Capture the cell that displays the provided text and extract its (X, Y) central coordinate. 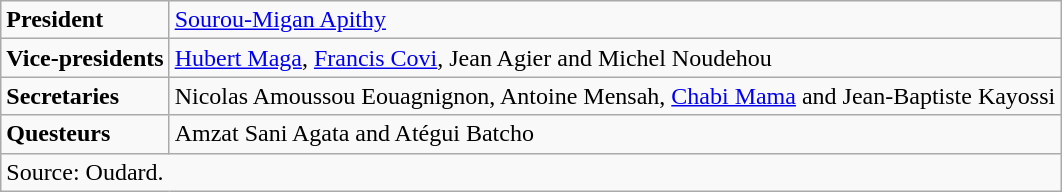
Source: Oudard. (531, 172)
Nicolas Amoussou Eouagnignon, Antoine Mensah, Chabi Mama and Jean-Baptiste Kayossi (615, 96)
Secretaries (85, 96)
President (85, 20)
Sourou-Migan Apithy (615, 20)
Questeurs (85, 134)
Vice-presidents (85, 58)
Amzat Sani Agata and Atégui Batcho (615, 134)
Hubert Maga, Francis Covi, Jean Agier and Michel Noudehou (615, 58)
